Identify which cell holds the provided text, then report its (x, y) central coordinate. 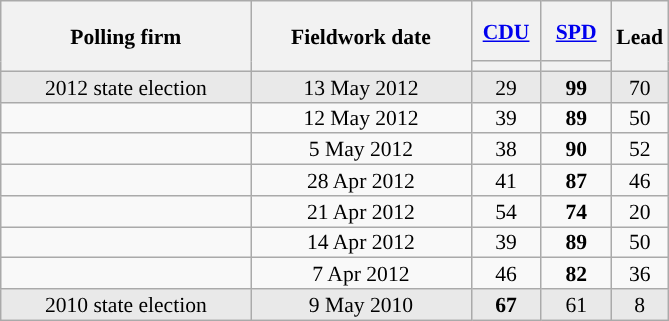
2012 state election (126, 86)
Fieldwork date (361, 36)
87 (576, 180)
67 (506, 304)
Lead (640, 36)
70 (640, 86)
21 Apr 2012 (361, 212)
8 (640, 304)
13 May 2012 (361, 86)
5 May 2012 (361, 150)
61 (576, 304)
54 (506, 212)
Polling firm (126, 36)
12 May 2012 (361, 118)
2010 state election (126, 304)
82 (576, 274)
74 (576, 212)
29 (506, 86)
7 Apr 2012 (361, 274)
9 May 2010 (361, 304)
36 (640, 274)
28 Apr 2012 (361, 180)
41 (506, 180)
52 (640, 150)
99 (576, 86)
90 (576, 150)
14 Apr 2012 (361, 242)
SPD (576, 31)
CDU (506, 31)
20 (640, 212)
38 (506, 150)
